Scan for the cell matching the given text and deliver its (X, Y) coordinate at center. 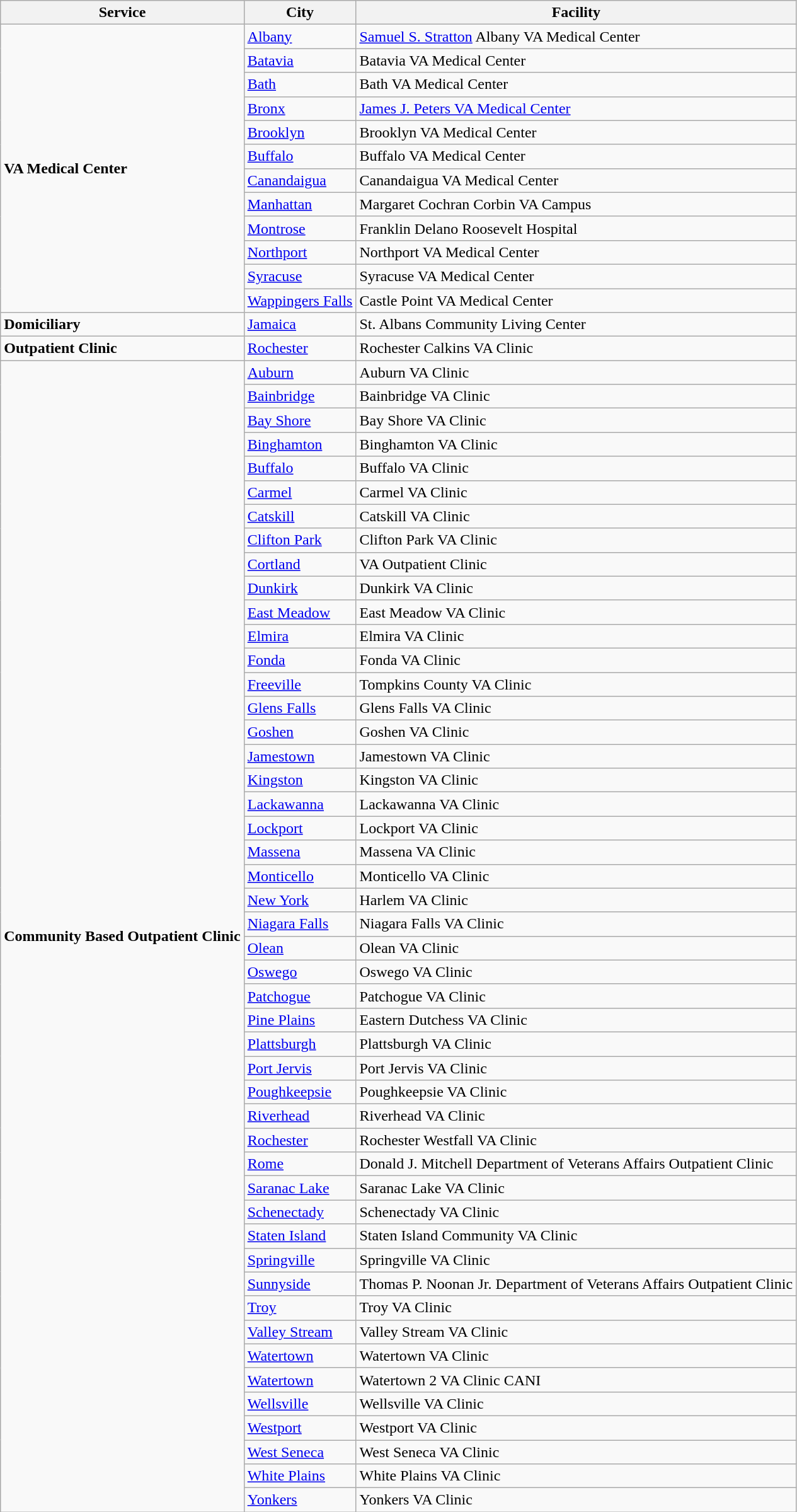
Westport (300, 1428)
Freeville (300, 684)
Lackawanna (300, 804)
Catskill VA Clinic (576, 516)
Donald J. Mitchell Department of Veterans Affairs Outpatient Clinic (576, 1164)
Jamestown (300, 756)
Fonda (300, 660)
Community Based Outpatient Clinic (122, 937)
Jamestown VA Clinic (576, 756)
Auburn (300, 372)
Binghamton VA Clinic (576, 444)
Albany (300, 37)
Canandaigua VA Medical Center (576, 180)
Plattsburgh VA Clinic (576, 1044)
Yonkers (300, 1500)
Margaret Cochran Corbin VA Campus (576, 204)
New York (300, 900)
East Meadow VA Clinic (576, 612)
Troy (300, 1308)
Bronx (300, 108)
White Plains VA Clinic (576, 1476)
Olean VA Clinic (576, 948)
Springville (300, 1260)
Rochester Westfall VA Clinic (576, 1140)
St. Albans Community Living Center (576, 325)
Montrose (300, 228)
Clifton Park VA Clinic (576, 540)
Castle Point VA Medical Center (576, 301)
Syracuse (300, 276)
Kingston VA Clinic (576, 780)
Bath VA Medical Center (576, 84)
Canandaigua (300, 180)
Glens Falls VA Clinic (576, 708)
Glens Falls (300, 708)
Clifton Park (300, 540)
VA Outpatient Clinic (576, 564)
Valley Stream VA Clinic (576, 1332)
Samuel S. Stratton Albany VA Medical Center (576, 37)
Service (122, 13)
Olean (300, 948)
Oswego (300, 972)
Wellsville (300, 1404)
Tompkins County VA Clinic (576, 684)
Fonda VA Clinic (576, 660)
Monticello (300, 876)
Harlem VA Clinic (576, 900)
Plattsburgh (300, 1044)
West Seneca VA Clinic (576, 1451)
Niagara Falls (300, 924)
Yonkers VA Clinic (576, 1500)
Jamaica (300, 325)
Schenectady (300, 1212)
Sunnyside (300, 1284)
Domiciliary (122, 325)
Patchogue VA Clinic (576, 996)
Bay Shore VA Clinic (576, 420)
Bay Shore (300, 420)
Northport VA Medical Center (576, 252)
Lockport VA Clinic (576, 828)
Oswego VA Clinic (576, 972)
Massena VA Clinic (576, 852)
Niagara Falls VA Clinic (576, 924)
Carmel (300, 492)
Dunkirk VA Clinic (576, 588)
Goshen VA Clinic (576, 732)
Patchogue (300, 996)
Catskill (300, 516)
Elmira VA Clinic (576, 636)
Massena (300, 852)
Manhattan (300, 204)
Brooklyn (300, 132)
Staten Island (300, 1236)
Lackawanna VA Clinic (576, 804)
Bainbridge VA Clinic (576, 396)
Riverhead VA Clinic (576, 1116)
Kingston (300, 780)
Eastern Dutchess VA Clinic (576, 1020)
Elmira (300, 636)
Rochester Calkins VA Clinic (576, 349)
Syracuse VA Medical Center (576, 276)
Valley Stream (300, 1332)
Bainbridge (300, 396)
Outpatient Clinic (122, 349)
Dunkirk (300, 588)
Northport (300, 252)
Springville VA Clinic (576, 1260)
Binghamton (300, 444)
Bath (300, 84)
Saranac Lake VA Clinic (576, 1188)
Poughkeepsie VA Clinic (576, 1092)
Batavia (300, 61)
James J. Peters VA Medical Center (576, 108)
Brooklyn VA Medical Center (576, 132)
Saranac Lake (300, 1188)
Goshen (300, 732)
Rome (300, 1164)
Monticello VA Clinic (576, 876)
Port Jervis (300, 1068)
White Plains (300, 1476)
VA Medical Center (122, 169)
Facility (576, 13)
Troy VA Clinic (576, 1308)
Carmel VA Clinic (576, 492)
Riverhead (300, 1116)
Franklin Delano Roosevelt Hospital (576, 228)
Buffalo VA Clinic (576, 468)
East Meadow (300, 612)
Wappingers Falls (300, 301)
Port Jervis VA Clinic (576, 1068)
Watertown VA Clinic (576, 1356)
Poughkeepsie (300, 1092)
Auburn VA Clinic (576, 372)
West Seneca (300, 1451)
Schenectady VA Clinic (576, 1212)
Thomas P. Noonan Jr. Department of Veterans Affairs Outpatient Clinic (576, 1284)
Westport VA Clinic (576, 1428)
Staten Island Community VA Clinic (576, 1236)
City (300, 13)
Wellsville VA Clinic (576, 1404)
Watertown 2 VA Clinic CANI (576, 1380)
Batavia VA Medical Center (576, 61)
Buffalo VA Medical Center (576, 156)
Cortland (300, 564)
Pine Plains (300, 1020)
Lockport (300, 828)
